Determine the [x, y] coordinate at the center of the cell enclosing the given text.  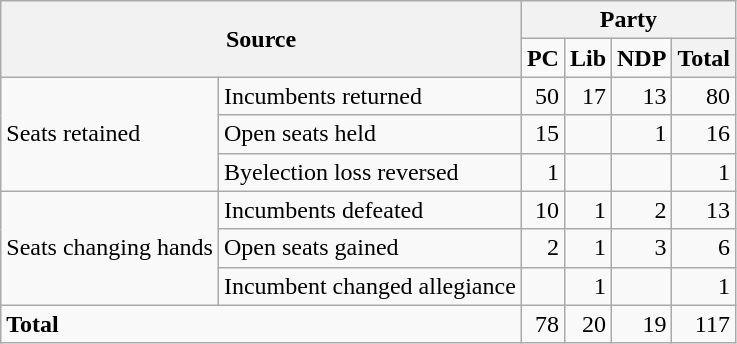
Source [262, 39]
Incumbent changed allegiance [370, 286]
PC [542, 58]
78 [542, 324]
17 [588, 96]
Lib [588, 58]
Byelection loss reversed [370, 172]
3 [642, 248]
Incumbents returned [370, 96]
10 [542, 210]
Open seats held [370, 134]
NDP [642, 58]
20 [588, 324]
Incumbents defeated [370, 210]
Party [628, 20]
80 [704, 96]
Seats retained [110, 134]
Seats changing hands [110, 248]
117 [704, 324]
19 [642, 324]
15 [542, 134]
50 [542, 96]
6 [704, 248]
16 [704, 134]
Open seats gained [370, 248]
